Search for the cell housing the specified text and yield its [x, y] center coordinate. 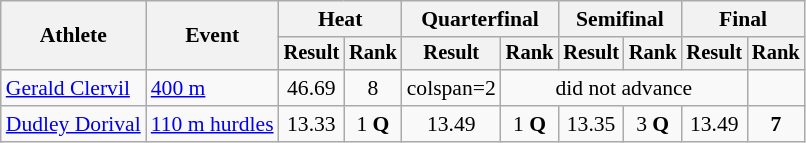
400 m [212, 88]
110 m hurdles [212, 124]
colspan=2 [452, 88]
Athlete [74, 36]
did not advance [624, 88]
13.35 [591, 124]
3 Q [653, 124]
13.33 [312, 124]
Final [742, 19]
8 [373, 88]
7 [776, 124]
Semifinal [620, 19]
Event [212, 36]
46.69 [312, 88]
Dudley Dorival [74, 124]
Quarterfinal [480, 19]
Heat [340, 19]
Gerald Clervil [74, 88]
